Extract the [X, Y] coordinate from the center of the cell holding the provided text.  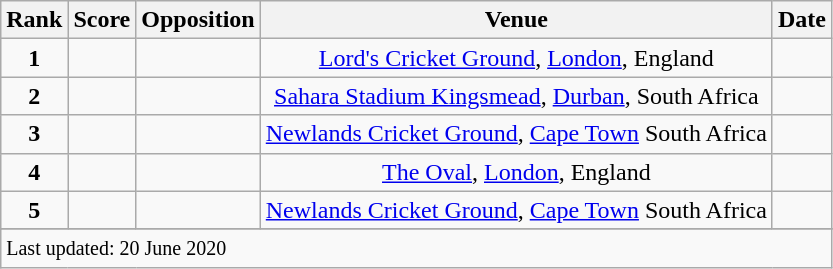
1 [34, 58]
Opposition [198, 20]
Date [802, 20]
Lord's Cricket Ground, London, England [516, 58]
Rank [34, 20]
Score [102, 20]
Last updated: 20 June 2020 [416, 248]
3 [34, 134]
4 [34, 172]
2 [34, 96]
5 [34, 210]
Venue [516, 20]
Sahara Stadium Kingsmead, Durban, South Africa [516, 96]
The Oval, London, England [516, 172]
